From the cell containing the given text, extract its center point as [X, Y] coordinate. 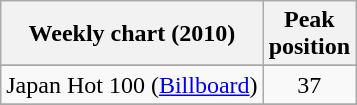
37 [309, 85]
Peakposition [309, 34]
Weekly chart (2010) [132, 34]
Japan Hot 100 (Billboard) [132, 85]
